Pinpoint the cell where the given text exists, returning its [X, Y] midpoint coordinate. 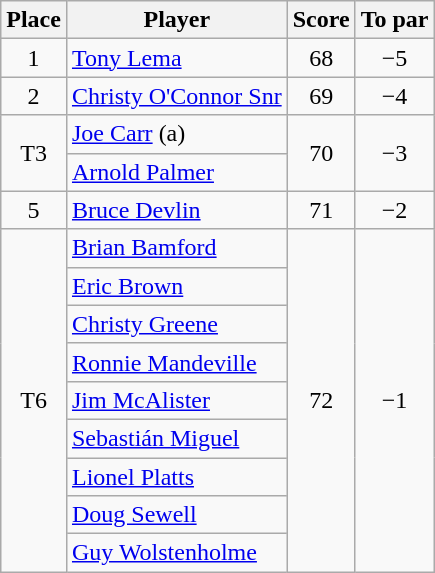
Doug Sewell [176, 515]
Christy O'Connor Snr [176, 96]
To par [394, 20]
Brian Bamford [176, 248]
−5 [394, 58]
Jim McAlister [176, 400]
Lionel Platts [176, 477]
Sebastián Miguel [176, 438]
Ronnie Mandeville [176, 362]
Christy Greene [176, 324]
Player [176, 20]
−2 [394, 210]
Tony Lema [176, 58]
Guy Wolstenholme [176, 553]
69 [321, 96]
−1 [394, 400]
68 [321, 58]
T6 [34, 400]
71 [321, 210]
70 [321, 153]
Joe Carr (a) [176, 134]
Score [321, 20]
2 [34, 96]
Arnold Palmer [176, 172]
Bruce Devlin [176, 210]
−4 [394, 96]
72 [321, 400]
T3 [34, 153]
Eric Brown [176, 286]
1 [34, 58]
−3 [394, 153]
5 [34, 210]
Place [34, 20]
